Search for the cell housing the specified text and yield its (X, Y) center coordinate. 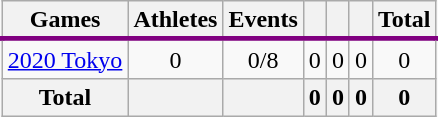
0/8 (263, 59)
Games (65, 20)
2020 Tokyo (65, 59)
Athletes (176, 20)
Events (263, 20)
